Find where the given text appears and provide that cell's center as (x, y) coordinate. 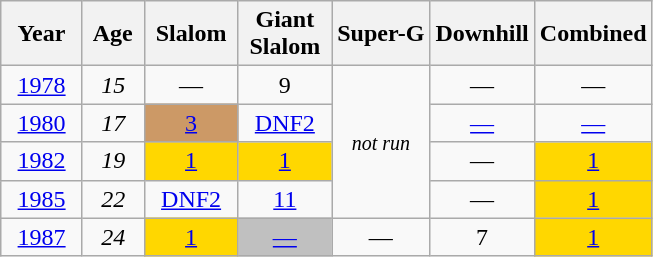
22 (113, 199)
1980 (42, 123)
Downhill (482, 34)
11 (285, 199)
Slalom (191, 34)
3 (191, 123)
not run (381, 142)
Year (42, 34)
1985 (42, 199)
7 (482, 237)
Age (113, 34)
1982 (42, 161)
1978 (42, 85)
24 (113, 237)
19 (113, 161)
15 (113, 85)
Giant Slalom (285, 34)
9 (285, 85)
Super-G (381, 34)
17 (113, 123)
Combined (593, 34)
1987 (42, 237)
